Pinpoint the cell where the given text exists, returning its (X, Y) midpoint coordinate. 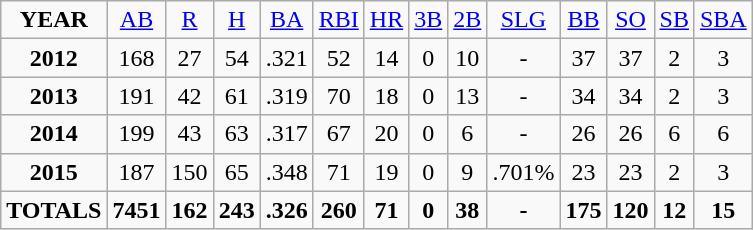
R (190, 20)
13 (468, 96)
H (236, 20)
.701% (524, 172)
19 (386, 172)
2015 (54, 172)
175 (584, 210)
15 (723, 210)
54 (236, 58)
243 (236, 210)
14 (386, 58)
2013 (54, 96)
20 (386, 134)
2012 (54, 58)
.326 (286, 210)
9 (468, 172)
2014 (54, 134)
7451 (136, 210)
12 (674, 210)
.348 (286, 172)
162 (190, 210)
260 (338, 210)
RBI (338, 20)
199 (136, 134)
3B (428, 20)
10 (468, 58)
150 (190, 172)
18 (386, 96)
38 (468, 210)
YEAR (54, 20)
SB (674, 20)
67 (338, 134)
65 (236, 172)
BB (584, 20)
61 (236, 96)
.321 (286, 58)
52 (338, 58)
120 (630, 210)
.317 (286, 134)
187 (136, 172)
BA (286, 20)
SLG (524, 20)
HR (386, 20)
43 (190, 134)
SBA (723, 20)
TOTALS (54, 210)
70 (338, 96)
42 (190, 96)
AB (136, 20)
2B (468, 20)
27 (190, 58)
168 (136, 58)
SO (630, 20)
191 (136, 96)
63 (236, 134)
.319 (286, 96)
